Locate the cell with the specified text and output its [x, y] center coordinate. 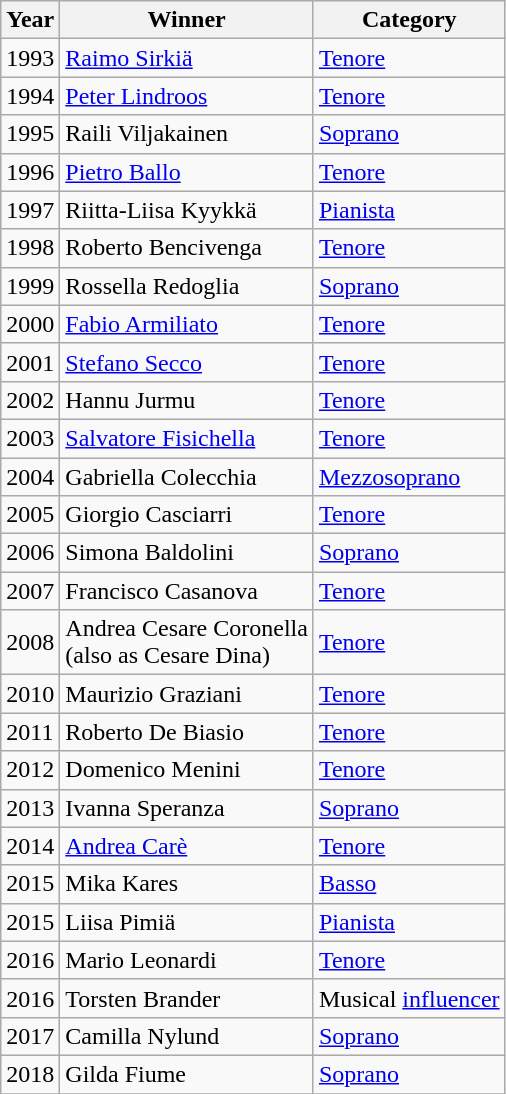
Torsten Brander [187, 998]
2001 [30, 362]
2011 [30, 732]
Gabriella Colecchia [187, 477]
Pietro Ballo [187, 172]
1996 [30, 172]
Camilla Nylund [187, 1036]
Riitta-Liisa Kyykkä [187, 210]
Hannu Jurmu [187, 400]
Mezzosoprano [409, 477]
Mario Leonardi [187, 960]
1997 [30, 210]
Winner [187, 20]
Ivanna Speranza [187, 808]
Simona Baldolini [187, 553]
2004 [30, 477]
2006 [30, 553]
2014 [30, 846]
2000 [30, 324]
Roberto Bencivenga [187, 248]
Year [30, 20]
Peter Lindroos [187, 96]
Liisa Pimiä [187, 922]
Andrea Cesare Coronella(also as Cesare Dina) [187, 642]
Domenico Menini [187, 770]
2008 [30, 642]
Category [409, 20]
2002 [30, 400]
Basso [409, 884]
2003 [30, 438]
Raimo Sirkiä [187, 58]
Rossella Redoglia [187, 286]
2013 [30, 808]
1993 [30, 58]
2012 [30, 770]
Andrea Carè [187, 846]
1999 [30, 286]
2017 [30, 1036]
Giorgio Casciarri [187, 515]
1995 [30, 134]
1998 [30, 248]
2010 [30, 694]
Roberto De Biasio [187, 732]
1994 [30, 96]
Fabio Armiliato [187, 324]
Gilda Fiume [187, 1074]
Salvatore Fisichella [187, 438]
Stefano Secco [187, 362]
2007 [30, 591]
Mika Kares [187, 884]
Francisco Casanova [187, 591]
Raili Viljakainen [187, 134]
Maurizio Graziani [187, 694]
2005 [30, 515]
Musical influencer [409, 998]
2018 [30, 1074]
